Search for the cell housing the specified text and yield its (x, y) center coordinate. 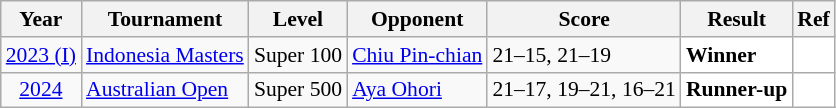
Tournament (165, 19)
Year (41, 19)
Ref (813, 19)
Aya Ohori (417, 90)
Super 100 (298, 55)
Indonesia Masters (165, 55)
2023 (I) (41, 55)
21–17, 19–21, 16–21 (584, 90)
Score (584, 19)
Level (298, 19)
Result (736, 19)
Chiu Pin-chian (417, 55)
2024 (41, 90)
Runner-up (736, 90)
Super 500 (298, 90)
Winner (736, 55)
21–15, 21–19 (584, 55)
Opponent (417, 19)
Australian Open (165, 90)
